Search for the cell housing the specified text and yield its (x, y) center coordinate. 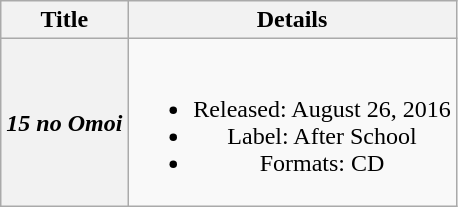
Details (292, 20)
15 no Omoi (64, 122)
Title (64, 20)
Released: August 26, 2016Label: After SchoolFormats: CD (292, 122)
